Return (x, y) of the center of cell containing provided text 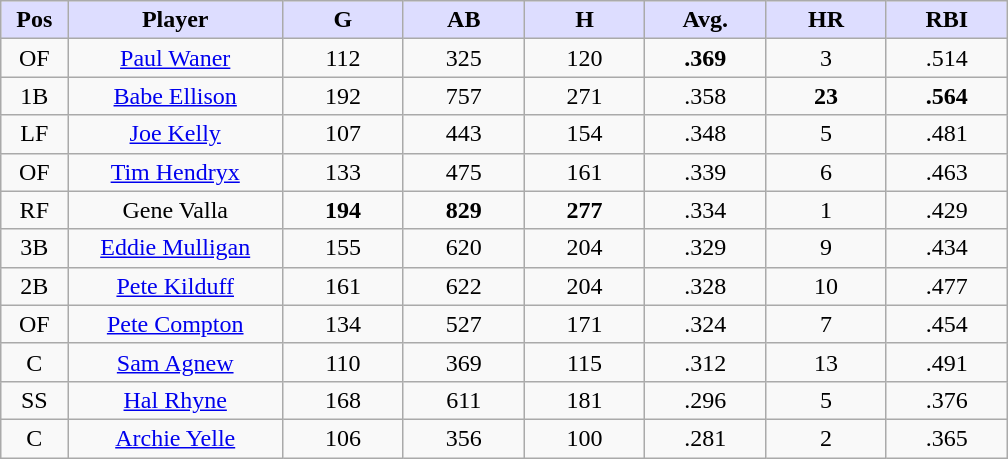
13 (826, 362)
Avg. (706, 20)
277 (584, 210)
10 (826, 286)
AB (464, 20)
133 (344, 172)
Gene Valla (176, 210)
271 (584, 96)
RF (34, 210)
3 (826, 58)
194 (344, 210)
2 (826, 438)
.477 (946, 286)
.454 (946, 324)
.339 (706, 172)
1 (826, 210)
155 (344, 248)
757 (464, 96)
.564 (946, 96)
.514 (946, 58)
.434 (946, 248)
192 (344, 96)
154 (584, 134)
115 (584, 362)
120 (584, 58)
23 (826, 96)
475 (464, 172)
.376 (946, 400)
.369 (706, 58)
Eddie Mulligan (176, 248)
.324 (706, 324)
7 (826, 324)
106 (344, 438)
3B (34, 248)
527 (464, 324)
.481 (946, 134)
.334 (706, 210)
.358 (706, 96)
LF (34, 134)
620 (464, 248)
171 (584, 324)
325 (464, 58)
.296 (706, 400)
HR (826, 20)
134 (344, 324)
443 (464, 134)
369 (464, 362)
181 (584, 400)
2B (34, 286)
Pete Compton (176, 324)
Pos (34, 20)
6 (826, 172)
356 (464, 438)
Babe Ellison (176, 96)
.328 (706, 286)
.429 (946, 210)
Joe Kelly (176, 134)
9 (826, 248)
.365 (946, 438)
Archie Yelle (176, 438)
.281 (706, 438)
SS (34, 400)
H (584, 20)
1B (34, 96)
.312 (706, 362)
107 (344, 134)
Player (176, 20)
.329 (706, 248)
829 (464, 210)
622 (464, 286)
RBI (946, 20)
100 (584, 438)
Sam Agnew (176, 362)
Pete Kilduff (176, 286)
.348 (706, 134)
.463 (946, 172)
611 (464, 400)
G (344, 20)
Tim Hendryx (176, 172)
Paul Waner (176, 58)
168 (344, 400)
.491 (946, 362)
Hal Rhyne (176, 400)
112 (344, 58)
110 (344, 362)
